From the cell containing the given text, extract its center point as (X, Y) coordinate. 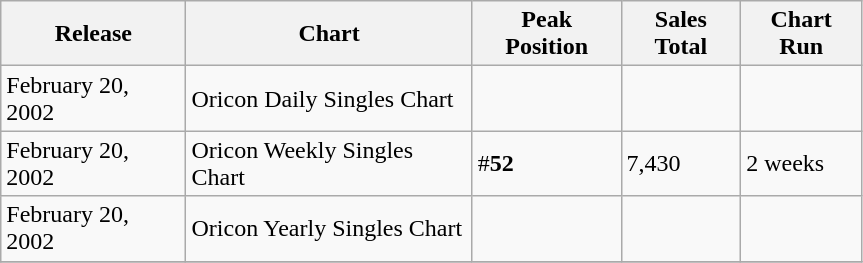
Oricon Daily Singles Chart (329, 98)
Release (94, 34)
Sales Total (681, 34)
2 weeks (802, 164)
Peak Position (546, 34)
Chart Run (802, 34)
Chart (329, 34)
7,430 (681, 164)
Oricon Yearly Singles Chart (329, 228)
#52 (546, 164)
Oricon Weekly Singles Chart (329, 164)
